Locate the cell with the specified text and output its [X, Y] center coordinate. 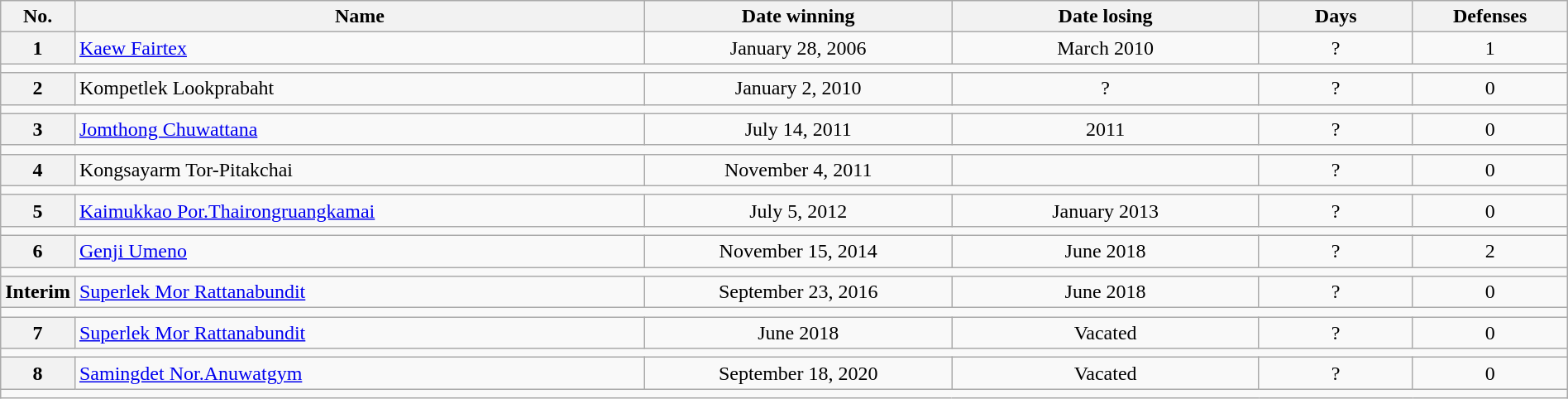
November 4, 2011 [798, 170]
Date winning [798, 17]
No. [38, 17]
Kompetlek Lookprabaht [359, 89]
March 2010 [1105, 48]
September 23, 2016 [798, 292]
Jomthong Chuwattana [359, 129]
January 28, 2006 [798, 48]
Days [1336, 17]
Kaew Fairtex [359, 48]
6 [38, 251]
4 [38, 170]
January 2013 [1105, 210]
7 [38, 333]
2011 [1105, 129]
Kongsayarm Tor-Pitakchai [359, 170]
November 15, 2014 [798, 251]
3 [38, 129]
July 5, 2012 [798, 210]
July 14, 2011 [798, 129]
Defenses [1490, 17]
5 [38, 210]
Interim [38, 292]
September 18, 2020 [798, 373]
Kaimukkao Por.Thairongruangkamai [359, 210]
January 2, 2010 [798, 89]
8 [38, 373]
Name [359, 17]
Genji Umeno [359, 251]
Date losing [1105, 17]
Samingdet Nor.Anuwatgym [359, 373]
